Determine the [X, Y] coordinate at the center of the cell enclosing the given text.  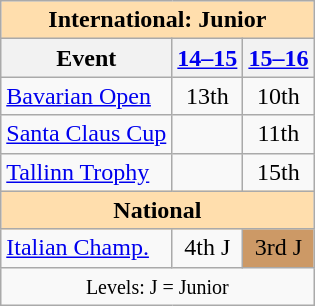
Santa Claus Cup [86, 134]
14–15 [208, 58]
3rd J [278, 248]
International: Junior [158, 20]
Italian Champ. [86, 248]
Bavarian Open [86, 96]
10th [278, 96]
National [158, 210]
15th [278, 172]
13th [208, 96]
4th J [208, 248]
15–16 [278, 58]
11th [278, 134]
Tallinn Trophy [86, 172]
Levels: J = Junior [158, 286]
Event [86, 58]
